Pinpoint the cell where the given text exists, returning its [x, y] midpoint coordinate. 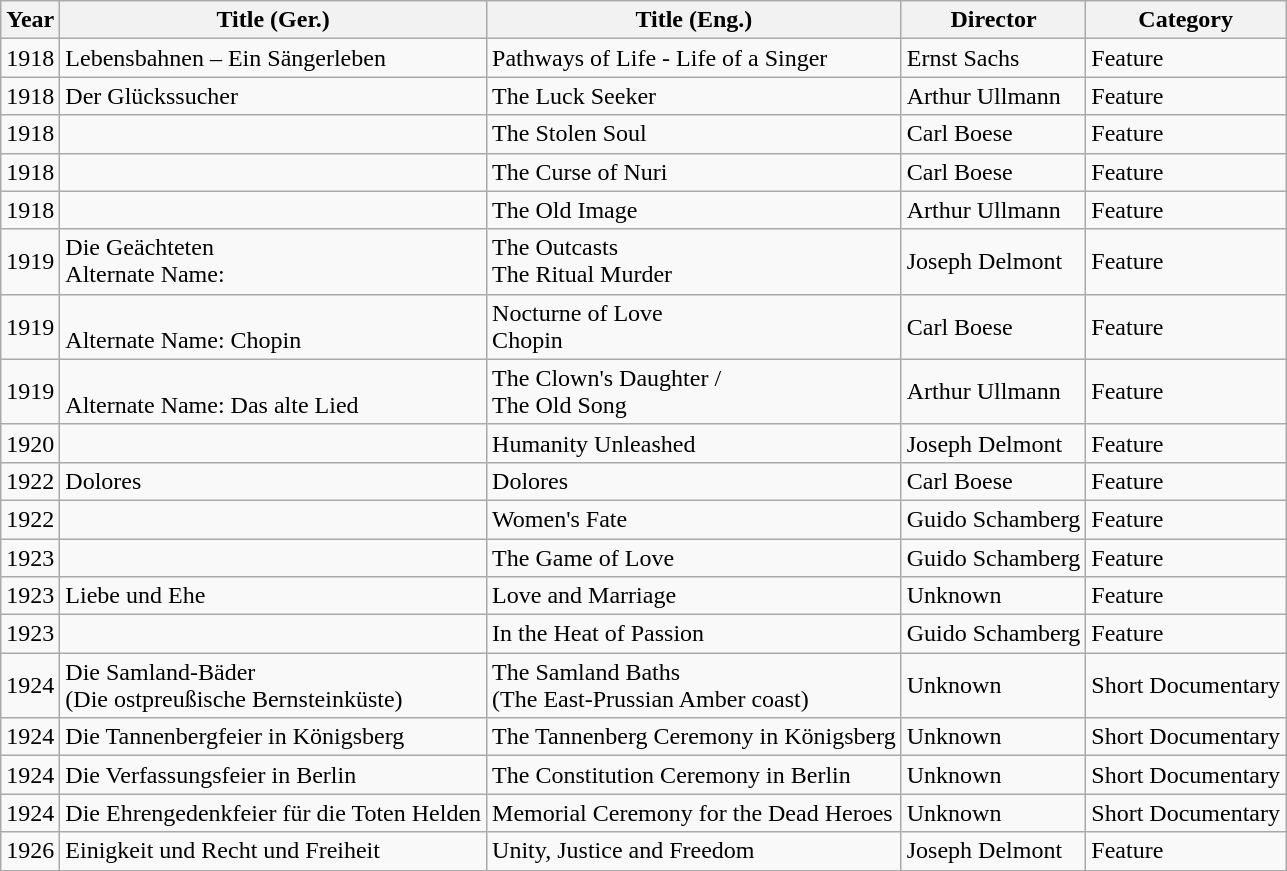
Der Glückssucher [274, 96]
1926 [30, 851]
1920 [30, 443]
Pathways of Life - Life of a Singer [694, 58]
Director [994, 20]
The Stolen Soul [694, 134]
The Tannenberg Ceremony in Königsberg [694, 737]
Love and Marriage [694, 596]
Year [30, 20]
The Constitution Ceremony in Berlin [694, 775]
Title (Ger.) [274, 20]
Die Ehrengedenkfeier für die Toten Helden [274, 813]
The Clown's Daughter /The Old Song [694, 392]
Die Samland-Bäder(Die ostpreußische Bernsteinküste) [274, 686]
The Samland Baths(The East-Prussian Amber coast) [694, 686]
Alternate Name: Das alte Lied [274, 392]
Memorial Ceremony for the Dead Heroes [694, 813]
Die GeächtetenAlternate Name: [274, 262]
Einigkeit und Recht und Freiheit [274, 851]
The Old Image [694, 210]
Die Verfassungsfeier in Berlin [274, 775]
Nocturne of LoveChopin [694, 326]
Category [1186, 20]
Women's Fate [694, 519]
Die Tannenbergfeier in Königsberg [274, 737]
Unity, Justice and Freedom [694, 851]
Ernst Sachs [994, 58]
Liebe und Ehe [274, 596]
The Game of Love [694, 557]
Title (Eng.) [694, 20]
Alternate Name: Chopin [274, 326]
The Luck Seeker [694, 96]
Lebensbahnen – Ein Sängerleben [274, 58]
In the Heat of Passion [694, 634]
The Curse of Nuri [694, 172]
Humanity Unleashed [694, 443]
The OutcastsThe Ritual Murder [694, 262]
